Search for the cell housing the specified text and yield its (x, y) center coordinate. 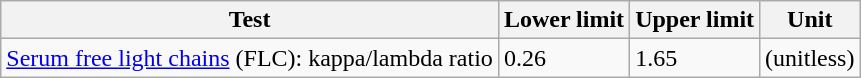
(unitless) (810, 58)
0.26 (564, 58)
Test (250, 20)
Serum free light chains (FLC): kappa/lambda ratio (250, 58)
1.65 (695, 58)
Unit (810, 20)
Lower limit (564, 20)
Upper limit (695, 20)
